Pinpoint the cell where the given text exists, returning its [X, Y] midpoint coordinate. 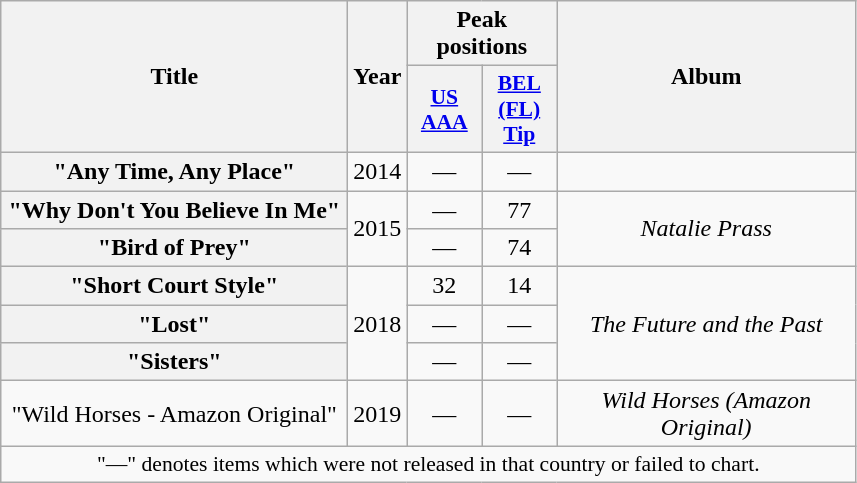
14 [520, 286]
"Wild Horses - Amazon Original" [174, 414]
Natalie Prass [706, 228]
Title [174, 77]
"Bird of Prey" [174, 248]
"Why Don't You Believe In Me" [174, 209]
USAAA [444, 110]
"Short Court Style" [174, 286]
"Sisters" [174, 362]
Peak positions [482, 34]
"Any Time, Any Place" [174, 171]
BEL(FL)Tip [520, 110]
2018 [378, 324]
"—" denotes items which were not released in that country or failed to chart. [428, 464]
74 [520, 248]
77 [520, 209]
Album [706, 77]
Year [378, 77]
Wild Horses (Amazon Original) [706, 414]
2019 [378, 414]
2015 [378, 228]
The Future and the Past [706, 324]
2014 [378, 171]
32 [444, 286]
"Lost" [174, 324]
